Find where the given text appears and provide that cell's center as [x, y] coordinate. 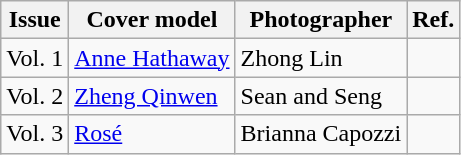
Cover model [152, 20]
Zheng Qinwen [152, 96]
Photographer [321, 20]
Sean and Seng [321, 96]
Vol. 3 [35, 134]
Vol. 1 [35, 58]
Issue [35, 20]
Rosé [152, 134]
Anne Hathaway [152, 58]
Vol. 2 [35, 96]
Brianna Capozzi [321, 134]
Ref. [434, 20]
Zhong Lin [321, 58]
